Determine the (X, Y) coordinate at the center of the cell enclosing the given text.  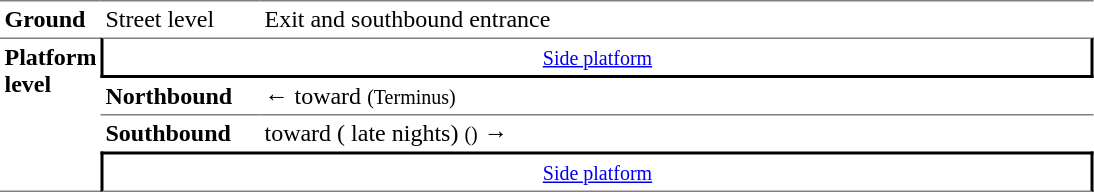
Street level (180, 19)
Southbound (180, 134)
Northbound (180, 97)
← toward (Terminus) (677, 97)
toward ( late nights) () → (677, 134)
Exit and southbound entrance (677, 19)
Ground (50, 19)
Platform level (50, 115)
